Extract the (x, y) coordinate from the center of the cell holding the provided text.  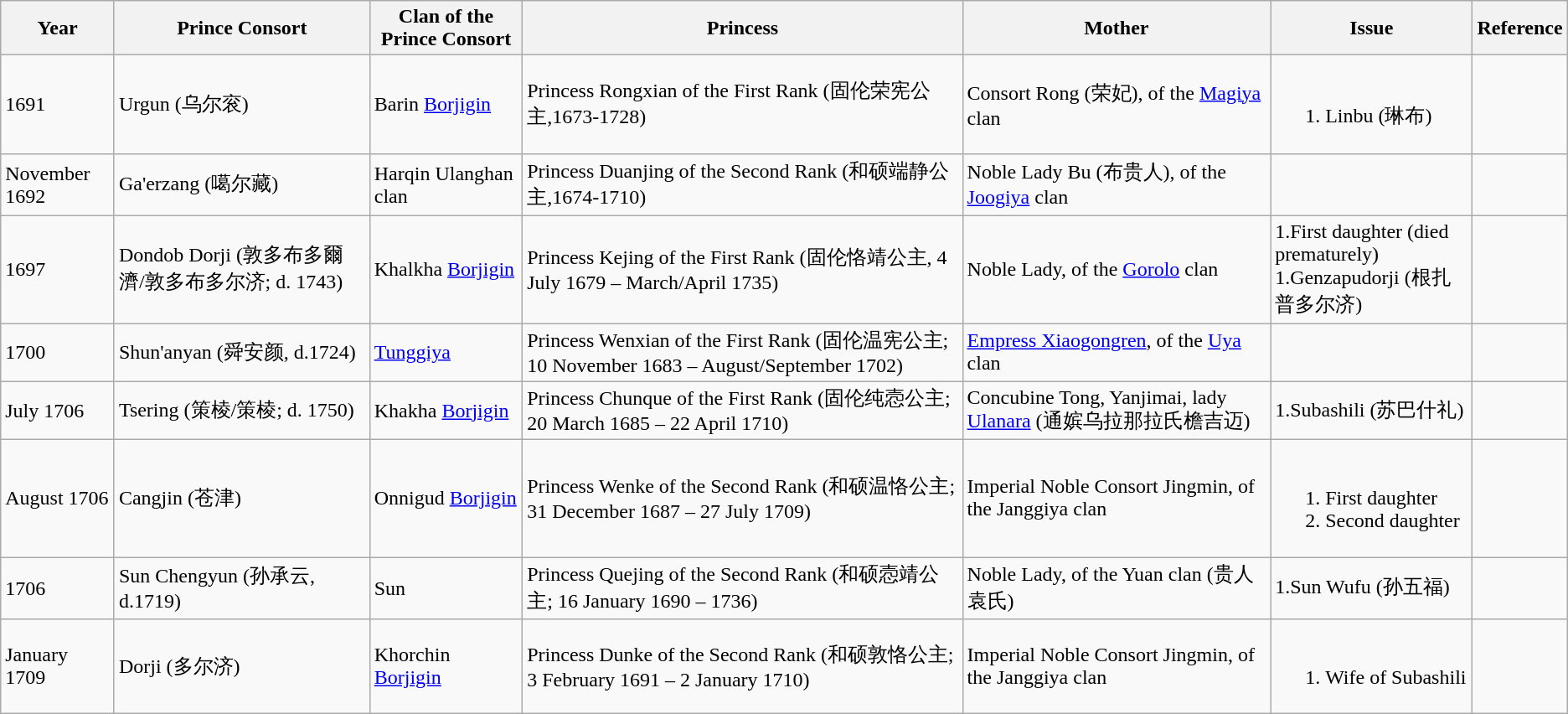
July 1706 (58, 411)
Prince Consort (241, 28)
Dondob Dorji (敦多布多爾濟/敦多布多尔济; d. 1743) (241, 269)
Khorchin Borjigin (446, 667)
Ga'erzang (噶尔藏) (241, 184)
Empress Xiaogongren, of the Uya clan (1117, 353)
Wife of Subashili (1372, 667)
Princess Rongxian of the First Rank (固伦荣宪公主,1673-1728) (742, 105)
Linbu (琳布) (1372, 105)
Clan of the Prince Consort (446, 28)
Noble Lady Bu (布贵人), of the Joogiya clan (1117, 184)
1706 (58, 588)
November 1692 (58, 184)
Harqin Ulanghan clan (446, 184)
Consort Rong (荣妃), of the Magiya clan (1117, 105)
First daughterSecond daughter (1372, 499)
Tunggiya (446, 353)
Princess (742, 28)
August 1706 (58, 499)
1700 (58, 353)
1.Subashili (苏巴什礼) (1372, 411)
January 1709 (58, 667)
Princess Quejing of the Second Rank (和硕悫靖公主; 16 January 1690 – 1736) (742, 588)
1.Sun Wufu (孙五福) (1372, 588)
Sun Chengyun (孙承云, d.1719) (241, 588)
Concubine Tong, Yanjimai, lady Ulanara (通嫔乌拉那拉氏檐吉迈) (1117, 411)
1691 (58, 105)
Noble Lady, of the Gorolo clan (1117, 269)
Mother (1117, 28)
Barin Borjigin (446, 105)
Princess Wenxian of the First Rank (固伦温宪公主; 10 November 1683 – August/September 1702) (742, 353)
Khakha Borjigin (446, 411)
Issue (1372, 28)
Princess Wenke of the Second Rank (和硕温恪公主; 31 December 1687 – 27 July 1709) (742, 499)
Princess Chunque of the First Rank (固伦纯悫公主; 20 March 1685 – 22 April 1710) (742, 411)
Princess Duanjing of the Second Rank (和硕端静公主,1674-1710) (742, 184)
Shun'anyan (舜安颜, d.1724) (241, 353)
Onnigud Borjigin (446, 499)
Princess Kejing of the First Rank (固伦恪靖公主, 4 July 1679 – March/April 1735) (742, 269)
1.First daughter (died prematurely)1.Genzapudorji (根扎普多尔济) (1372, 269)
Princess Dunke of the Second Rank (和硕敦恪公主; 3 February 1691 – 2 January 1710) (742, 667)
1697 (58, 269)
Khalkha Borjigin (446, 269)
Cangjin (苍津) (241, 499)
Noble Lady, of the Yuan clan (贵人袁氏) (1117, 588)
Year (58, 28)
Tsering (策棱/策棱; d. 1750) (241, 411)
Urgun (乌尔衮) (241, 105)
Dorji (多尔济) (241, 667)
Reference (1519, 28)
Sun (446, 588)
